Detect which cell encompasses the target text, then output its [x, y] center coordinate. 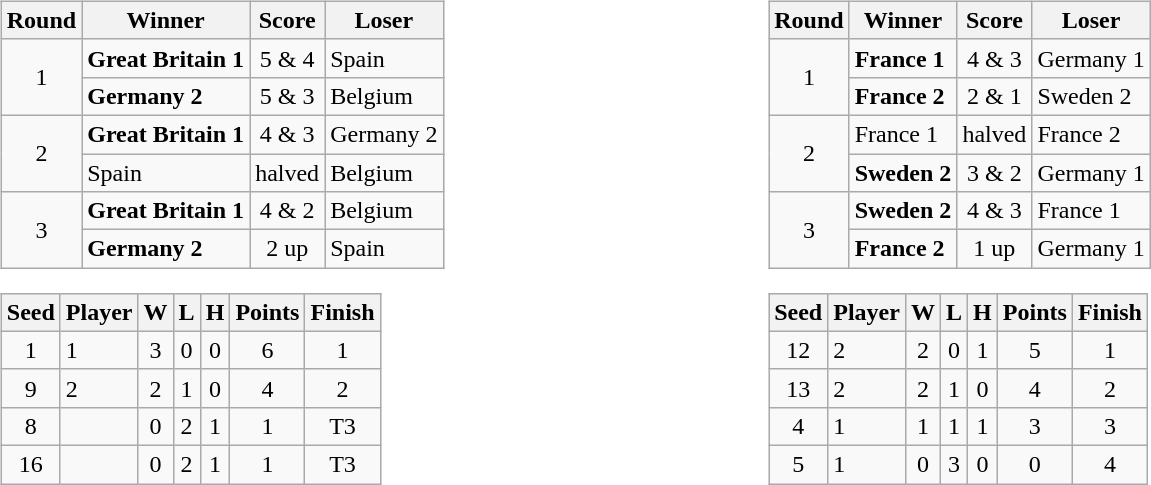
1 up [994, 249]
16 [30, 464]
6 [268, 350]
12 [798, 350]
8 [30, 426]
4 & 2 [288, 211]
13 [798, 388]
5 & 3 [288, 96]
2 up [288, 249]
5 & 4 [288, 58]
2 & 1 [994, 96]
3 & 2 [994, 173]
9 [30, 388]
